Capture the cell that displays the provided text and extract its [x, y] central coordinate. 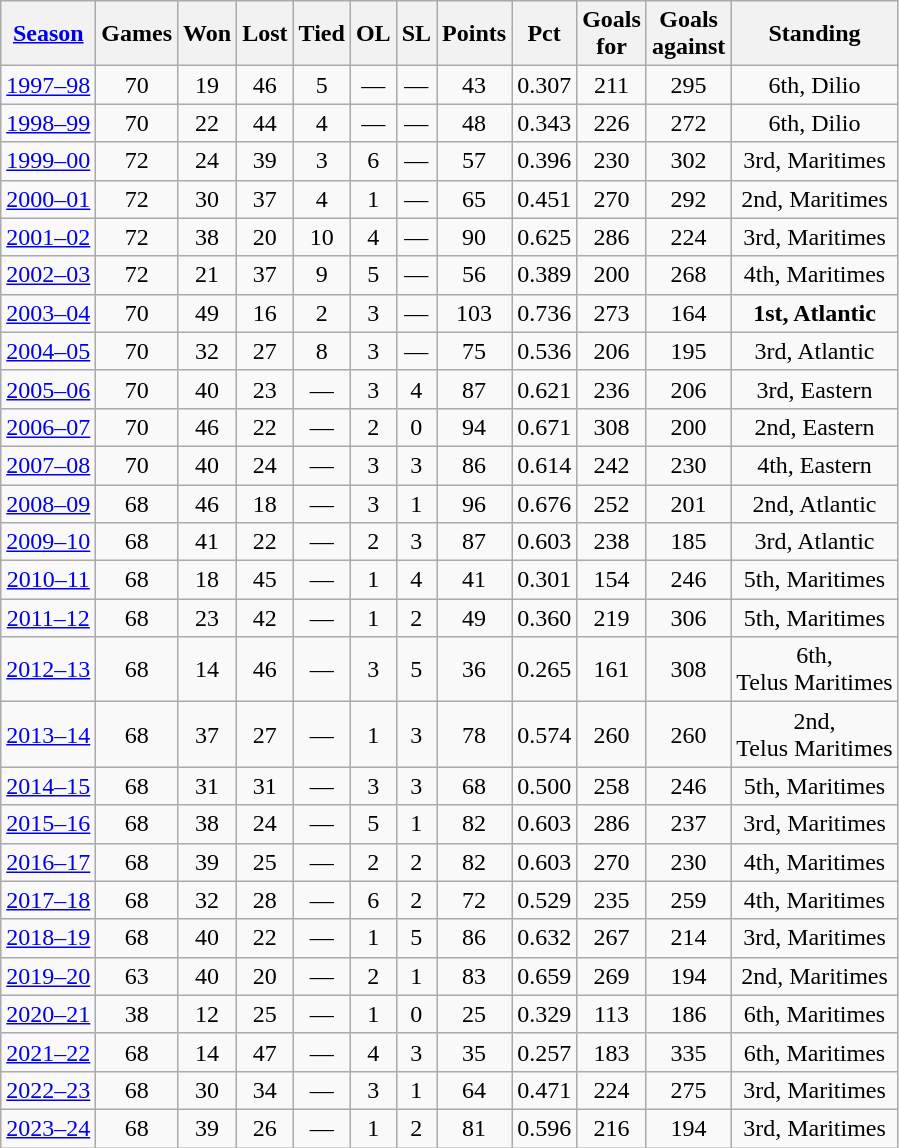
259 [688, 900]
2nd, Atlantic [814, 503]
267 [612, 938]
0.676 [544, 503]
272 [688, 123]
216 [612, 1128]
258 [612, 786]
2008–09 [48, 503]
219 [612, 618]
1999–00 [48, 161]
90 [474, 237]
Won [208, 34]
47 [265, 1052]
10 [322, 237]
237 [688, 824]
8 [322, 351]
Goalsagainst [688, 34]
2010–11 [48, 580]
34 [265, 1090]
64 [474, 1090]
0.736 [544, 313]
Pct [544, 34]
0.596 [544, 1128]
0.574 [544, 734]
28 [265, 900]
2000–01 [48, 199]
45 [265, 580]
2nd,Telus Maritimes [814, 734]
63 [137, 976]
269 [612, 976]
1997–98 [48, 85]
2009–10 [48, 542]
201 [688, 503]
Points [474, 34]
103 [474, 313]
OL [373, 34]
78 [474, 734]
0.389 [544, 275]
186 [688, 1014]
164 [688, 313]
0.343 [544, 123]
SL [416, 34]
195 [688, 351]
185 [688, 542]
154 [612, 580]
44 [265, 123]
42 [265, 618]
0.659 [544, 976]
211 [612, 85]
2017–18 [48, 900]
113 [612, 1014]
2019–20 [48, 976]
2005–06 [48, 389]
2015–16 [48, 824]
0.451 [544, 199]
Goalsfor [612, 34]
94 [474, 427]
48 [474, 123]
2004–05 [48, 351]
56 [474, 275]
0.301 [544, 580]
2020–21 [48, 1014]
0.307 [544, 85]
306 [688, 618]
75 [474, 351]
35 [474, 1052]
2022–23 [48, 1090]
2002–03 [48, 275]
57 [474, 161]
81 [474, 1128]
242 [612, 465]
2021–22 [48, 1052]
43 [474, 85]
2016–17 [48, 862]
214 [688, 938]
3rd, Eastern [814, 389]
0.671 [544, 427]
2003–04 [48, 313]
16 [265, 313]
0.500 [544, 786]
0.265 [544, 670]
65 [474, 199]
Standing [814, 34]
235 [612, 900]
2nd, Eastern [814, 427]
2011–12 [48, 618]
0.625 [544, 237]
21 [208, 275]
2007–08 [48, 465]
9 [322, 275]
2013–14 [48, 734]
302 [688, 161]
238 [612, 542]
83 [474, 976]
Tied [322, 34]
2001–02 [48, 237]
Lost [265, 34]
Season [48, 34]
252 [612, 503]
12 [208, 1014]
273 [612, 313]
0.614 [544, 465]
161 [612, 670]
19 [208, 85]
2006–07 [48, 427]
1st, Atlantic [814, 313]
0.329 [544, 1014]
0.471 [544, 1090]
2012–13 [48, 670]
0.360 [544, 618]
0.621 [544, 389]
236 [612, 389]
292 [688, 199]
275 [688, 1090]
6th,Telus Maritimes [814, 670]
268 [688, 275]
1998–99 [48, 123]
2023–24 [48, 1128]
96 [474, 503]
335 [688, 1052]
0.536 [544, 351]
36 [474, 670]
0.632 [544, 938]
0.529 [544, 900]
295 [688, 85]
4th, Eastern [814, 465]
Games [137, 34]
0.396 [544, 161]
0.257 [544, 1052]
226 [612, 123]
26 [265, 1128]
2014–15 [48, 786]
2018–19 [48, 938]
183 [612, 1052]
